Determine the (x, y) coordinate at the center of the cell enclosing the given text.  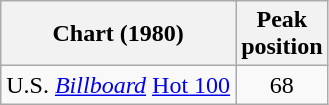
Peakposition (282, 34)
68 (282, 85)
U.S. Billboard Hot 100 (118, 85)
Chart (1980) (118, 34)
